Return [x, y] of the center of cell containing provided text 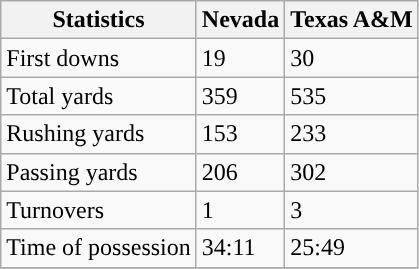
25:49 [352, 248]
Nevada [240, 20]
233 [352, 134]
535 [352, 96]
Turnovers [99, 210]
302 [352, 172]
206 [240, 172]
3 [352, 210]
153 [240, 134]
Time of possession [99, 248]
Total yards [99, 96]
359 [240, 96]
30 [352, 58]
Texas A&M [352, 20]
19 [240, 58]
1 [240, 210]
First downs [99, 58]
34:11 [240, 248]
Passing yards [99, 172]
Rushing yards [99, 134]
Statistics [99, 20]
